Locate the cell with the specified text and output its (X, Y) center coordinate. 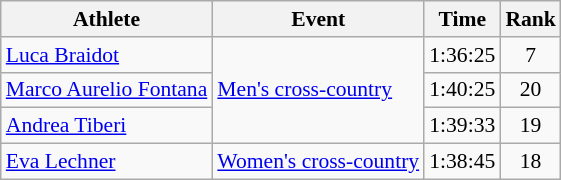
20 (530, 90)
Time (462, 19)
18 (530, 162)
7 (530, 55)
Men's cross-country (318, 90)
Luca Braidot (107, 55)
1:36:25 (462, 55)
Rank (530, 19)
1:38:45 (462, 162)
Andrea Tiberi (107, 126)
Eva Lechner (107, 162)
Event (318, 19)
Athlete (107, 19)
19 (530, 126)
1:39:33 (462, 126)
Women's cross-country (318, 162)
Marco Aurelio Fontana (107, 90)
1:40:25 (462, 90)
